Pinpoint the cell where the given text exists, returning its (X, Y) midpoint coordinate. 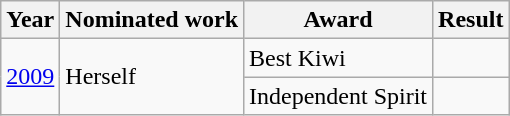
Nominated work (152, 20)
Result (471, 20)
2009 (30, 77)
Award (338, 20)
Herself (152, 77)
Independent Spirit (338, 96)
Year (30, 20)
Best Kiwi (338, 58)
